Search for the cell housing the specified text and yield its (x, y) center coordinate. 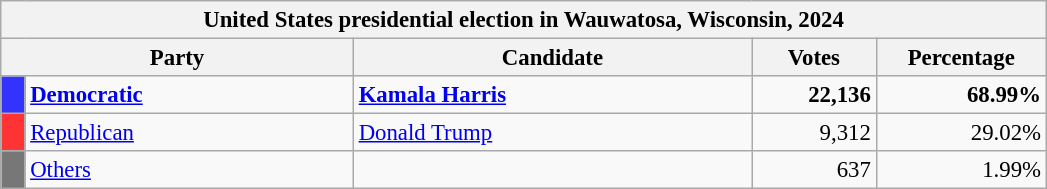
1.99% (961, 170)
Kamala Harris (552, 95)
United States presidential election in Wauwatosa, Wisconsin, 2024 (524, 20)
Party (178, 58)
Percentage (961, 58)
Democratic (189, 95)
Others (189, 170)
68.99% (961, 95)
Votes (814, 58)
22,136 (814, 95)
Republican (189, 133)
637 (814, 170)
9,312 (814, 133)
29.02% (961, 133)
Candidate (552, 58)
Donald Trump (552, 133)
